Detect which cell encompasses the target text, then output its [X, Y] center coordinate. 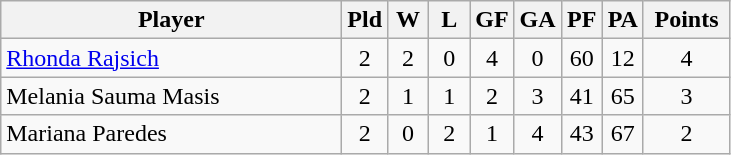
Melania Sauma Masis [172, 96]
W [408, 20]
PA [622, 20]
Pld [365, 20]
12 [622, 58]
PF [582, 20]
65 [622, 96]
43 [582, 134]
Player [172, 20]
Mariana Paredes [172, 134]
GA [538, 20]
Rhonda Rajsich [172, 58]
60 [582, 58]
L [450, 20]
67 [622, 134]
41 [582, 96]
GF [492, 20]
Points [686, 20]
